For the text-containing cell, return its midpoint in (X, Y) coordinate format. 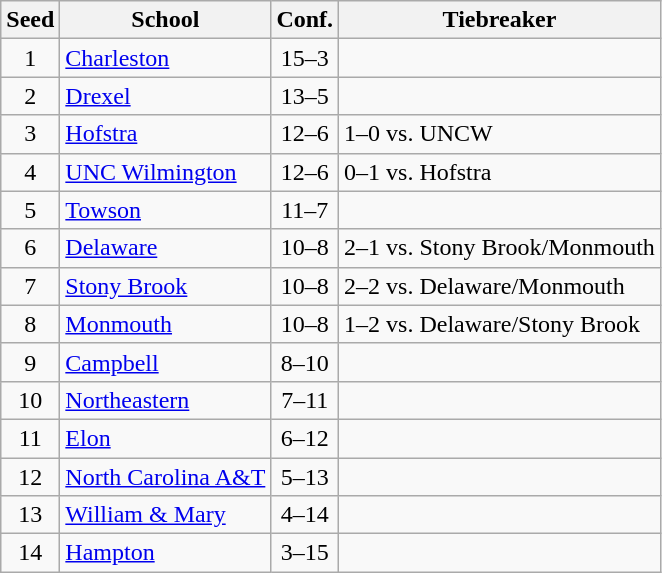
4–14 (305, 515)
7 (30, 286)
0–1 vs. Hofstra (500, 172)
Hampton (166, 553)
Charleston (166, 58)
2–1 vs. Stony Brook/Monmouth (500, 248)
1 (30, 58)
14 (30, 553)
11–7 (305, 210)
13 (30, 515)
2–2 vs. Delaware/Monmouth (500, 286)
6–12 (305, 438)
Northeastern (166, 400)
4 (30, 172)
North Carolina A&T (166, 477)
Monmouth (166, 324)
1–0 vs. UNCW (500, 134)
10 (30, 400)
William & Mary (166, 515)
Campbell (166, 362)
5–13 (305, 477)
8–10 (305, 362)
Seed (30, 20)
3 (30, 134)
7–11 (305, 400)
5 (30, 210)
12 (30, 477)
School (166, 20)
6 (30, 248)
Elon (166, 438)
Delaware (166, 248)
11 (30, 438)
9 (30, 362)
15–3 (305, 58)
Tiebreaker (500, 20)
3–15 (305, 553)
13–5 (305, 96)
Hofstra (166, 134)
Towson (166, 210)
2 (30, 96)
Conf. (305, 20)
Drexel (166, 96)
8 (30, 324)
UNC Wilmington (166, 172)
1–2 vs. Delaware/Stony Brook (500, 324)
Stony Brook (166, 286)
